Identify which cell holds the provided text, then report its (x, y) central coordinate. 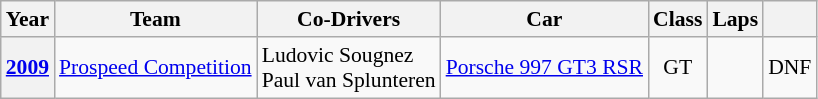
Laps (735, 19)
Car (544, 19)
Co-Drivers (349, 19)
DNF (790, 68)
Ludovic Sougnez Paul van Splunteren (349, 68)
GT (678, 68)
Year (28, 19)
Team (156, 19)
Porsche 997 GT3 RSR (544, 68)
Class (678, 19)
Prospeed Competition (156, 68)
2009 (28, 68)
